Return the (X, Y) coordinate for the center point of the cell that contains the specified text.  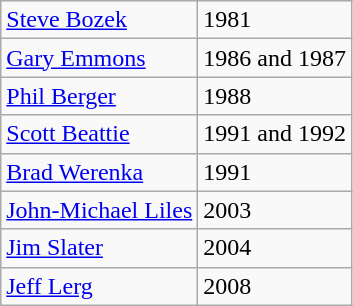
John-Michael Liles (100, 210)
2003 (275, 210)
Brad Werenka (100, 172)
1988 (275, 96)
1986 and 1987 (275, 58)
Jim Slater (100, 248)
2004 (275, 248)
1981 (275, 20)
Gary Emmons (100, 58)
Phil Berger (100, 96)
2008 (275, 286)
Steve Bozek (100, 20)
Jeff Lerg (100, 286)
1991 and 1992 (275, 134)
1991 (275, 172)
Scott Beattie (100, 134)
